Output the [x, y] coordinate of the center of the cell containing the given text.  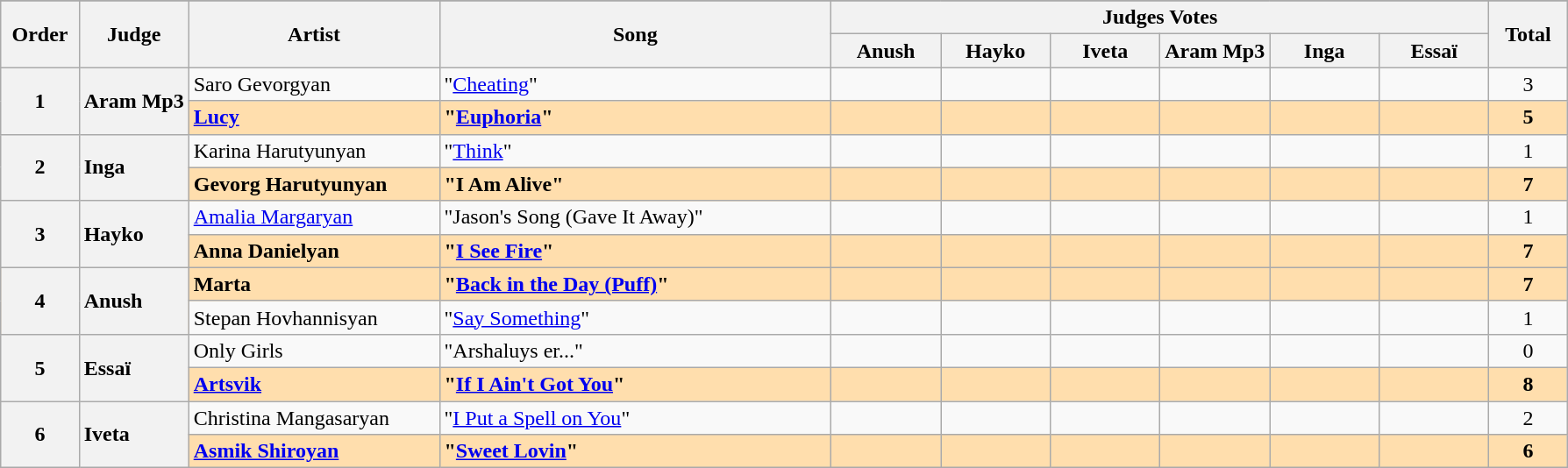
"Say Something" [635, 317]
Order [40, 34]
"If I Ain't Got You" [635, 384]
Saro Gevorgyan [314, 84]
Song [635, 34]
0 [1528, 351]
Asmik Shiroyan [314, 451]
"I Put a Spell on You" [635, 418]
Marta [314, 284]
"Arshaluys er..." [635, 351]
Amalia Margaryan [314, 217]
"Sweet Lovin" [635, 451]
Total [1528, 34]
4 [40, 301]
Christina Mangasaryan [314, 418]
"Back in the Day (Puff)" [635, 284]
"Euphoria" [635, 117]
"I See Fire" [635, 251]
"I Am Alive" [635, 184]
Anna Danielyan [314, 251]
Gevorg Harutyunyan [314, 184]
Judges Votes [1160, 18]
Artist [314, 34]
"Jason's Song (Gave It Away)" [635, 217]
Stepan Hovhannisyan [314, 317]
8 [1528, 384]
"Think" [635, 151]
Judge [133, 34]
Lucy [314, 117]
"Cheating" [635, 84]
Only Girls [314, 351]
Artsvik [314, 384]
Karina Harutyunyan [314, 151]
